Extract the (x, y) coordinate from the center of the cell holding the provided text.  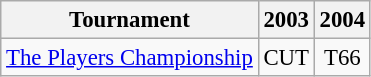
2004 (342, 20)
T66 (342, 58)
2003 (286, 20)
Tournament (130, 20)
CUT (286, 58)
The Players Championship (130, 58)
